Detect which cell encompasses the target text, then output its (x, y) center coordinate. 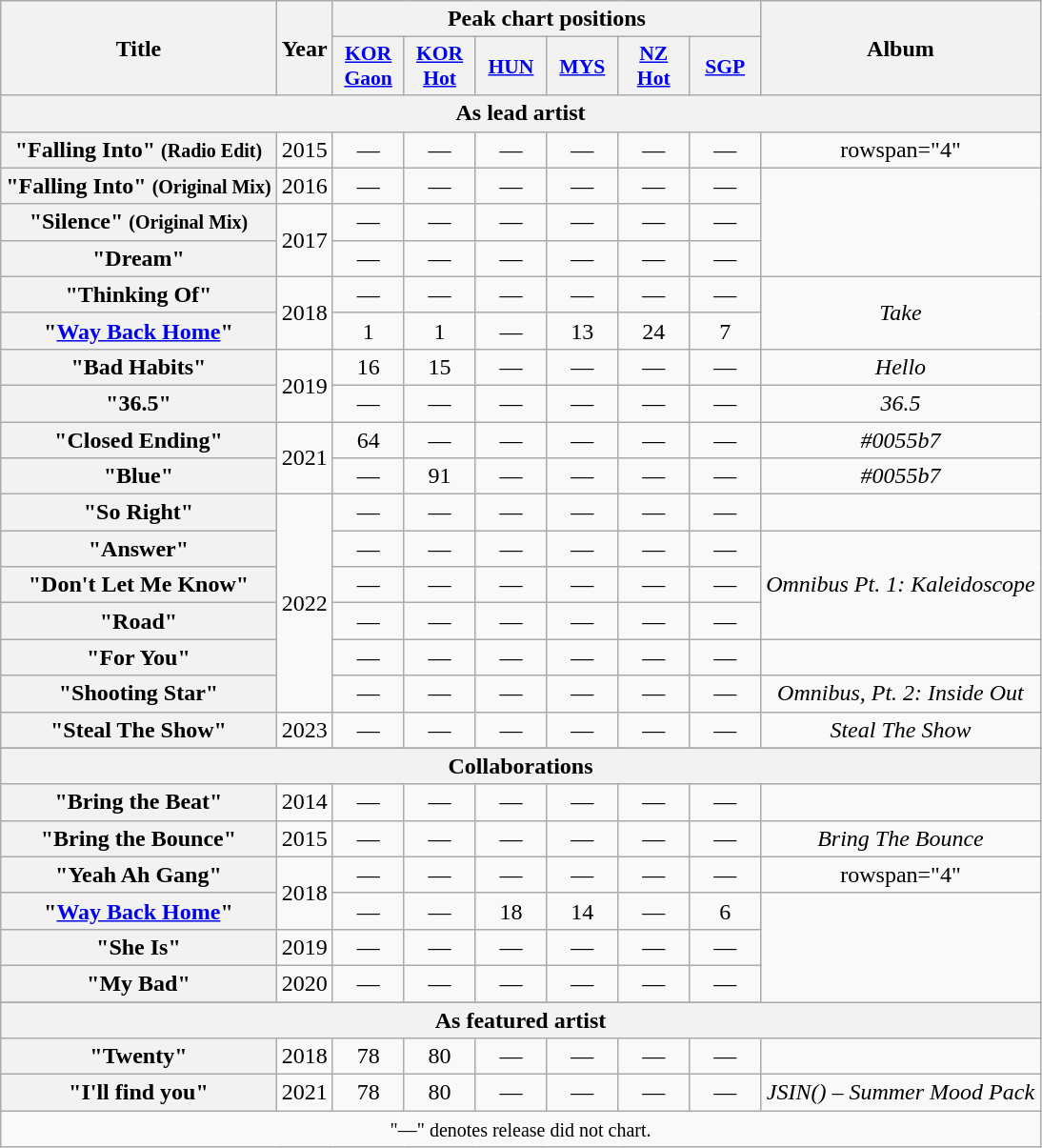
"Twenty" (139, 1057)
SGP (726, 67)
Omnibus, Pt. 2: Inside Out (901, 694)
Peak chart positions (547, 19)
"Thinking Of" (139, 294)
"So Right" (139, 513)
NZHot (653, 67)
64 (368, 439)
KORHot (440, 67)
Collaborations (521, 766)
Hello (901, 367)
Take (901, 312)
24 (653, 331)
2020 (305, 983)
"Falling Into" (Radio Edit) (139, 150)
KORGaon (368, 67)
7 (726, 331)
14 (583, 911)
"Road" (139, 621)
2017 (305, 240)
2014 (305, 802)
16 (368, 367)
"Bring the Beat" (139, 802)
6 (726, 911)
18 (511, 911)
Title (139, 48)
"Blue" (139, 476)
As lead artist (521, 113)
"Shooting Star" (139, 694)
2022 (305, 603)
Steal The Show (901, 730)
"Don't Let Me Know" (139, 585)
"Bring the Bounce" (139, 838)
JSIN() – Summer Mood Pack (901, 1093)
Album (901, 48)
As featured artist (521, 1020)
"Dream" (139, 258)
Bring The Bounce (901, 838)
15 (440, 367)
"Silence" (Original Mix) (139, 222)
Year (305, 48)
"My Bad" (139, 983)
"She Is" (139, 947)
Omnibus Pt. 1: Kaleidoscope (901, 585)
"For You" (139, 657)
"Answer" (139, 549)
13 (583, 331)
MYS (583, 67)
"Yeah Ah Gang" (139, 875)
36.5 (901, 403)
91 (440, 476)
2016 (305, 186)
"Bad Habits" (139, 367)
"—" denotes release did not chart. (521, 1129)
"36.5" (139, 403)
"I'll find you" (139, 1093)
"Closed Ending" (139, 439)
2023 (305, 730)
"Steal The Show" (139, 730)
HUN (511, 67)
"Falling Into" (Original Mix) (139, 186)
